Find where the given text appears and provide that cell's center as [x, y] coordinate. 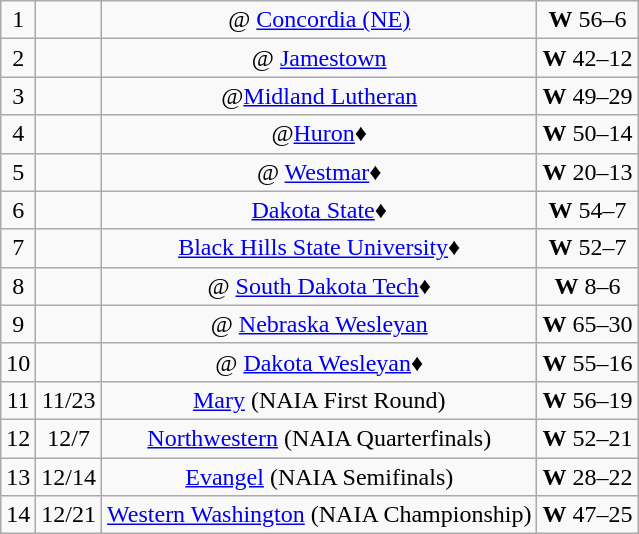
10 [18, 362]
@ South Dakota Tech♦ [320, 286]
11 [18, 400]
@ Westmar♦ [320, 172]
W 42–12 [588, 58]
Northwestern (NAIA Quarterfinals) [320, 438]
2 [18, 58]
W 65–30 [588, 324]
@ Concordia (NE) [320, 20]
14 [18, 515]
@Huron♦ [320, 134]
W 52–7 [588, 248]
Evangel (NAIA Semifinals) [320, 477]
W 56–19 [588, 400]
13 [18, 477]
Dakota State♦ [320, 210]
W 49–29 [588, 96]
Black Hills State University♦ [320, 248]
W 50–14 [588, 134]
8 [18, 286]
@ Nebraska Wesleyan [320, 324]
W 8–6 [588, 286]
7 [18, 248]
Western Washington (NAIA Championship) [320, 515]
@ Jamestown [320, 58]
3 [18, 96]
Mary (NAIA First Round) [320, 400]
11/23 [69, 400]
W 47–25 [588, 515]
W 56–6 [588, 20]
@Midland Lutheran [320, 96]
1 [18, 20]
W 20–13 [588, 172]
W 54–7 [588, 210]
5 [18, 172]
12/7 [69, 438]
@ Dakota Wesleyan♦ [320, 362]
W 55–16 [588, 362]
W 52–21 [588, 438]
W 28–22 [588, 477]
12/21 [69, 515]
9 [18, 324]
12/14 [69, 477]
12 [18, 438]
4 [18, 134]
6 [18, 210]
